Scan for the cell matching the given text and deliver its [X, Y] coordinate at center. 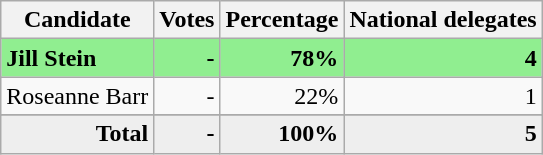
1 [443, 96]
100% [282, 134]
Roseanne Barr [78, 96]
Candidate [78, 20]
22% [282, 96]
Votes [187, 20]
National delegates [443, 20]
Percentage [282, 20]
Total [78, 134]
5 [443, 134]
78% [282, 58]
Jill Stein [78, 58]
4 [443, 58]
